Return [x, y] of the center of cell containing provided text 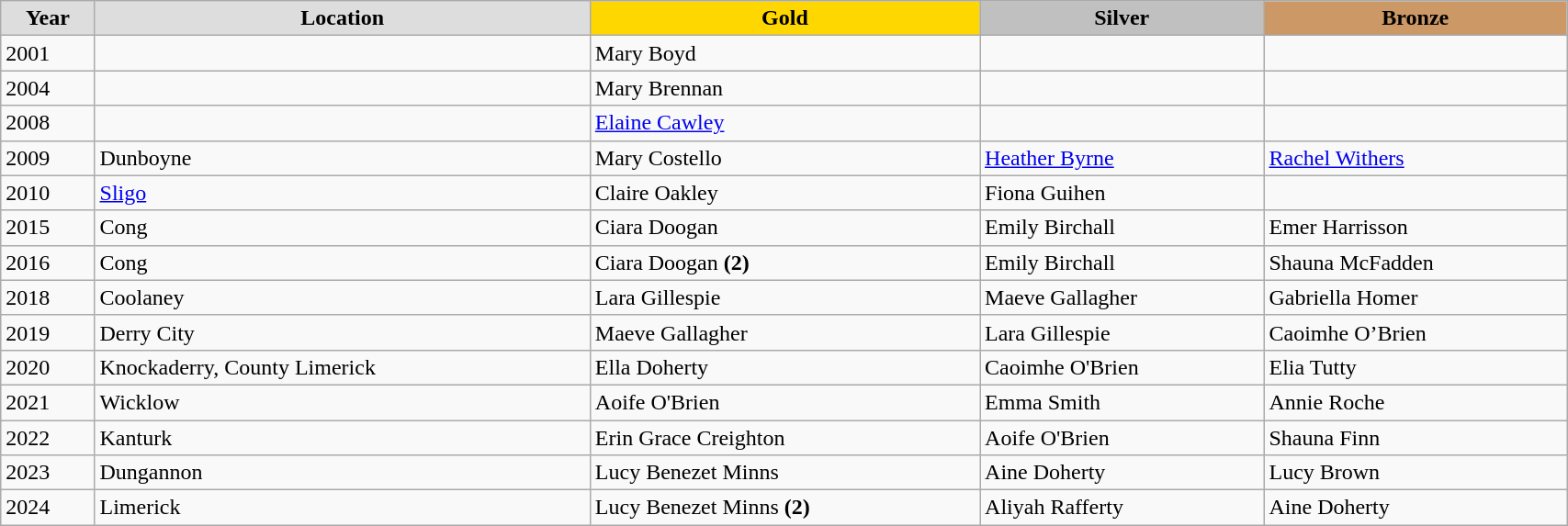
Gold [784, 18]
Mary Brennan [784, 88]
Emer Harrisson [1416, 228]
2024 [48, 508]
Lucy Benezet Minns (2) [784, 508]
2020 [48, 367]
Limerick [342, 508]
Claire Oakley [784, 193]
2010 [48, 193]
Gabriella Homer [1416, 297]
Lucy Brown [1416, 473]
Caoimhe O'Brien [1122, 367]
Lucy Benezet Minns [784, 473]
Erin Grace Creighton [784, 438]
Silver [1122, 18]
Location [342, 18]
2019 [48, 332]
Knockaderry, County Limerick [342, 367]
Year [48, 18]
2022 [48, 438]
2009 [48, 158]
Mary Boyd [784, 53]
2004 [48, 88]
Bronze [1416, 18]
Mary Costello [784, 158]
Caoimhe O’Brien [1416, 332]
Ciara Doogan [784, 228]
Wicklow [342, 402]
Annie Roche [1416, 402]
Rachel Withers [1416, 158]
Coolaney [342, 297]
Elaine Cawley [784, 123]
Aliyah Rafferty [1122, 508]
2018 [48, 297]
Ciara Doogan (2) [784, 263]
Kanturk [342, 438]
Heather Byrne [1122, 158]
2008 [48, 123]
Dunboyne [342, 158]
2015 [48, 228]
2023 [48, 473]
Derry City [342, 332]
Sligo [342, 193]
Shauna Finn [1416, 438]
2021 [48, 402]
2001 [48, 53]
2016 [48, 263]
Fiona Guihen [1122, 193]
Ella Doherty [784, 367]
Dungannon [342, 473]
Emma Smith [1122, 402]
Shauna McFadden [1416, 263]
Elia Tutty [1416, 367]
